Search for the cell housing the specified text and yield its [X, Y] center coordinate. 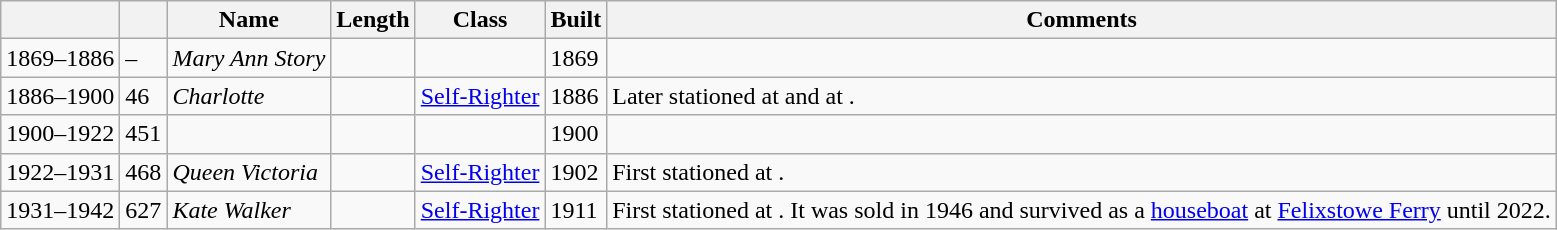
451 [144, 134]
1900–1922 [60, 134]
Later stationed at and at . [1082, 96]
46 [144, 96]
1900 [576, 134]
1911 [576, 210]
Class [480, 20]
1922–1931 [60, 172]
Comments [1082, 20]
Length [373, 20]
1869–1886 [60, 58]
First stationed at . It was sold in 1946 and survived as a houseboat at Felixstowe Ferry until 2022. [1082, 210]
Built [576, 20]
1869 [576, 58]
468 [144, 172]
1886–1900 [60, 96]
Kate Walker [249, 210]
627 [144, 210]
1902 [576, 172]
Mary Ann Story [249, 58]
Charlotte [249, 96]
1886 [576, 96]
Name [249, 20]
1931–1942 [60, 210]
Queen Victoria [249, 172]
– [144, 58]
First stationed at . [1082, 172]
